From the cell containing the given text, extract its center point as [X, Y] coordinate. 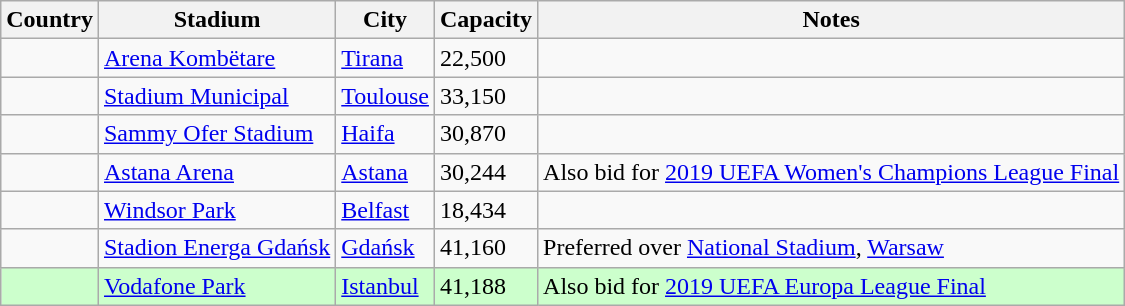
Preferred over National Stadium, Warsaw [832, 248]
33,150 [486, 96]
Gdańsk [386, 248]
41,188 [486, 286]
Vodafone Park [216, 286]
Stadium Municipal [216, 96]
22,500 [486, 58]
Windsor Park [216, 210]
Arena Kombëtare [216, 58]
Also bid for 2019 UEFA Europa League Final [832, 286]
Belfast [386, 210]
Country [50, 20]
Notes [832, 20]
41,160 [486, 248]
Astana Arena [216, 172]
Tirana [386, 58]
Istanbul [386, 286]
Astana [386, 172]
City [386, 20]
Toulouse [386, 96]
30,870 [486, 134]
Haifa [386, 134]
Capacity [486, 20]
Stadium [216, 20]
18,434 [486, 210]
30,244 [486, 172]
Sammy Ofer Stadium [216, 134]
Stadion Energa Gdańsk [216, 248]
Also bid for 2019 UEFA Women's Champions League Final [832, 172]
